Output the [x, y] coordinate of the center of the cell containing the given text.  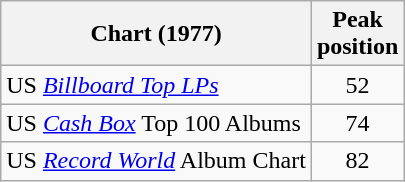
US Billboard Top LPs [156, 85]
US Cash Box Top 100 Albums [156, 123]
82 [357, 161]
52 [357, 85]
US Record World Album Chart [156, 161]
Peakposition [357, 34]
Chart (1977) [156, 34]
74 [357, 123]
